Return (X, Y) of the center of cell containing provided text 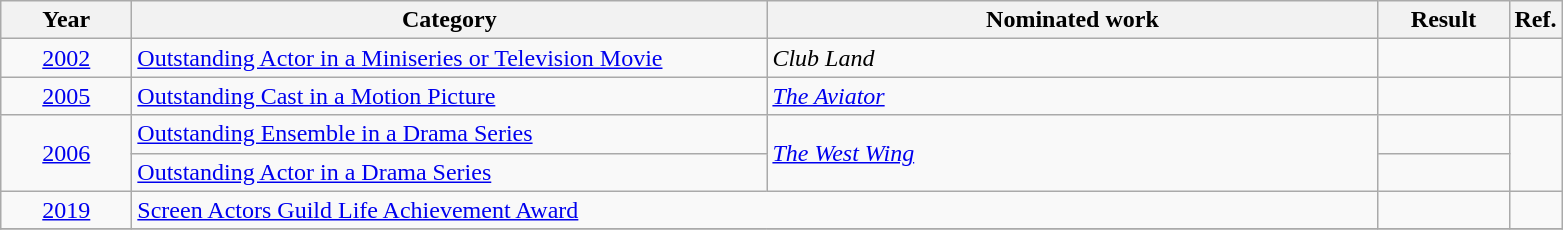
Category (450, 20)
Outstanding Actor in a Drama Series (450, 172)
Outstanding Actor in a Miniseries or Television Movie (450, 58)
Result (1444, 20)
Ref. (1536, 20)
Club Land (1072, 58)
2019 (66, 210)
2005 (66, 96)
Nominated work (1072, 20)
The West Wing (1072, 153)
2002 (66, 58)
Outstanding Ensemble in a Drama Series (450, 134)
Screen Actors Guild Life Achievement Award (755, 210)
Outstanding Cast in a Motion Picture (450, 96)
Year (66, 20)
2006 (66, 153)
The Aviator (1072, 96)
